For the text-containing cell, return its midpoint in (X, Y) coordinate format. 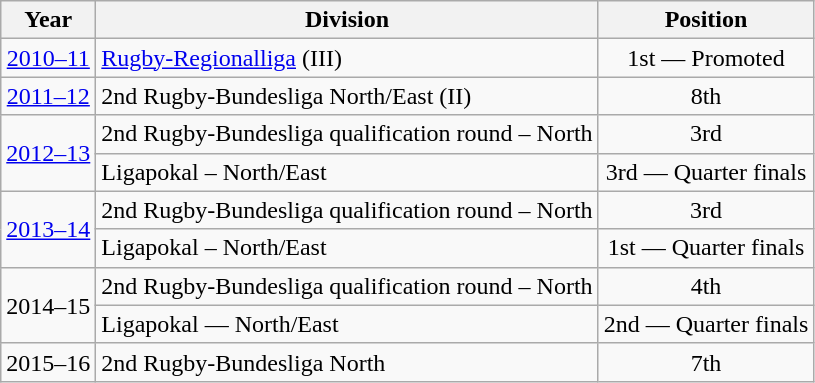
2013–14 (48, 229)
2011–12 (48, 96)
Division (347, 20)
2015–16 (48, 362)
Position (706, 20)
Rugby-Regionalliga (III) (347, 58)
2nd Rugby-Bundesliga North/East (II) (347, 96)
3rd — Quarter finals (706, 172)
1st — Quarter finals (706, 248)
2nd — Quarter finals (706, 324)
1st — Promoted (706, 58)
Ligapokal — North/East (347, 324)
2014–15 (48, 305)
Year (48, 20)
7th (706, 362)
4th (706, 286)
2012–13 (48, 153)
8th (706, 96)
2nd Rugby-Bundesliga North (347, 362)
2010–11 (48, 58)
